For the text-containing cell, return its midpoint in (x, y) coordinate format. 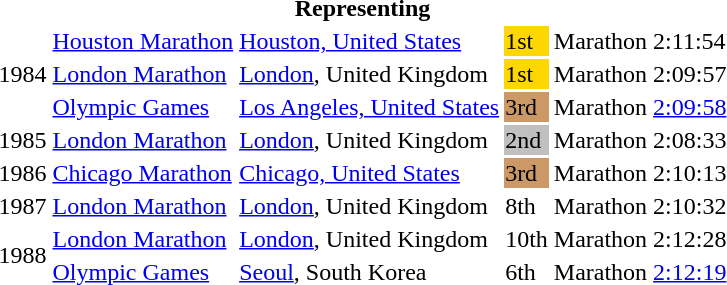
Chicago, United States (370, 173)
Chicago Marathon (143, 173)
2nd (527, 140)
Olympic Games (143, 107)
Houston Marathon (143, 41)
Houston, United States (370, 41)
8th (527, 206)
Los Angeles, United States (370, 107)
10th (527, 239)
